Detect which cell encompasses the target text, then output its [x, y] center coordinate. 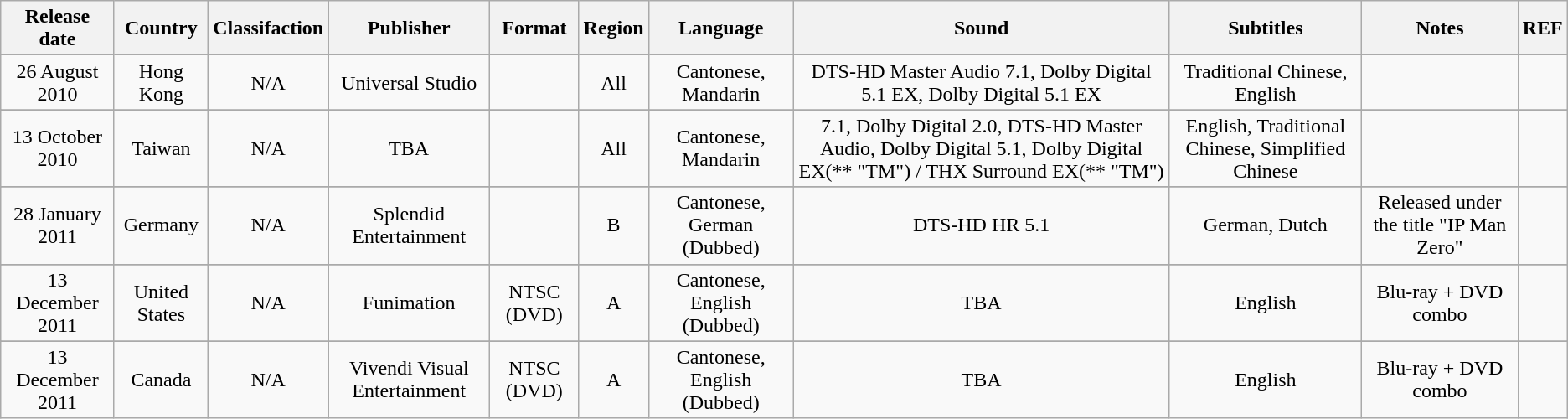
Taiwan [161, 148]
Notes [1440, 28]
Germany [161, 225]
REF [1543, 28]
Canada [161, 380]
United States [161, 303]
Country [161, 28]
DTS-HD HR 5.1 [982, 225]
Hong Kong [161, 82]
Universal Studio [409, 82]
Region [613, 28]
Funimation [409, 303]
Released under the title "IP Man Zero" [1440, 225]
26 August 2010 [57, 82]
Language [720, 28]
Classifaction [268, 28]
28 January 2011 [57, 225]
Format [534, 28]
7.1, Dolby Digital 2.0, DTS-HD Master Audio, Dolby Digital 5.1, Dolby Digital EX(** "TM") / THX Surround EX(** "TM") [982, 148]
DTS-HD Master Audio 7.1, Dolby Digital 5.1 EX, Dolby Digital 5.1 EX [982, 82]
Vivendi Visual Entertainment [409, 380]
B [613, 225]
German, Dutch [1266, 225]
Publisher [409, 28]
Subtitles [1266, 28]
13 October 2010 [57, 148]
Splendid Entertainment [409, 225]
Sound [982, 28]
Cantonese, German (Dubbed) [720, 225]
Release date [57, 28]
Traditional Chinese, English [1266, 82]
English, Traditional Chinese, Simplified Chinese [1266, 148]
